Return (x, y) of the center of cell containing provided text 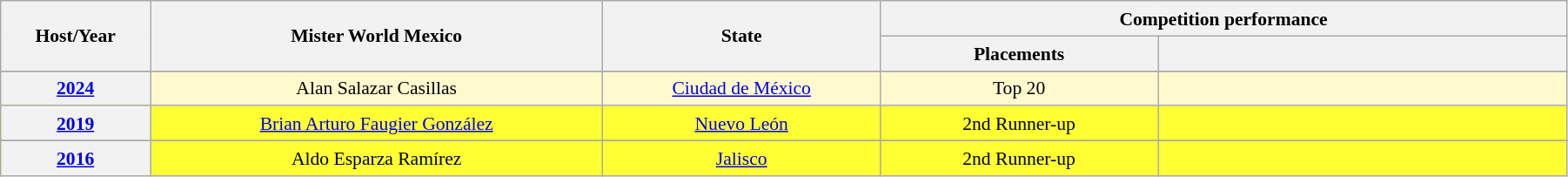
Jalisco (741, 159)
Brian Arturo Faugier González (377, 124)
2016 (76, 159)
Top 20 (1020, 88)
Alan Salazar Casillas (377, 88)
Ciudad de México (741, 88)
Mister World Mexico (377, 36)
Nuevo León (741, 124)
Placements (1020, 53)
2019 (76, 124)
Competition performance (1223, 18)
2024 (76, 88)
State (741, 36)
Aldo Esparza Ramírez (377, 159)
Host/Year (76, 36)
